Determine the (x, y) coordinate at the center of the cell enclosing the given text.  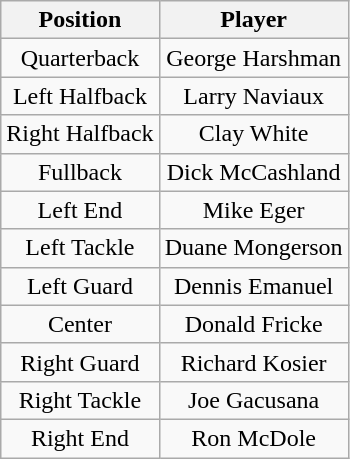
Larry Naviaux (254, 96)
Richard Kosier (254, 362)
Mike Eger (254, 210)
Right End (80, 438)
Clay White (254, 134)
Right Guard (80, 362)
Duane Mongerson (254, 248)
Dennis Emanuel (254, 286)
George Harshman (254, 58)
Left End (80, 210)
Ron McDole (254, 438)
Joe Gacusana (254, 400)
Donald Fricke (254, 324)
Left Guard (80, 286)
Player (254, 20)
Left Halfback (80, 96)
Right Halfback (80, 134)
Fullback (80, 172)
Left Tackle (80, 248)
Quarterback (80, 58)
Right Tackle (80, 400)
Position (80, 20)
Center (80, 324)
Dick McCashland (254, 172)
